From the cell containing the given text, extract its center point as (X, Y) coordinate. 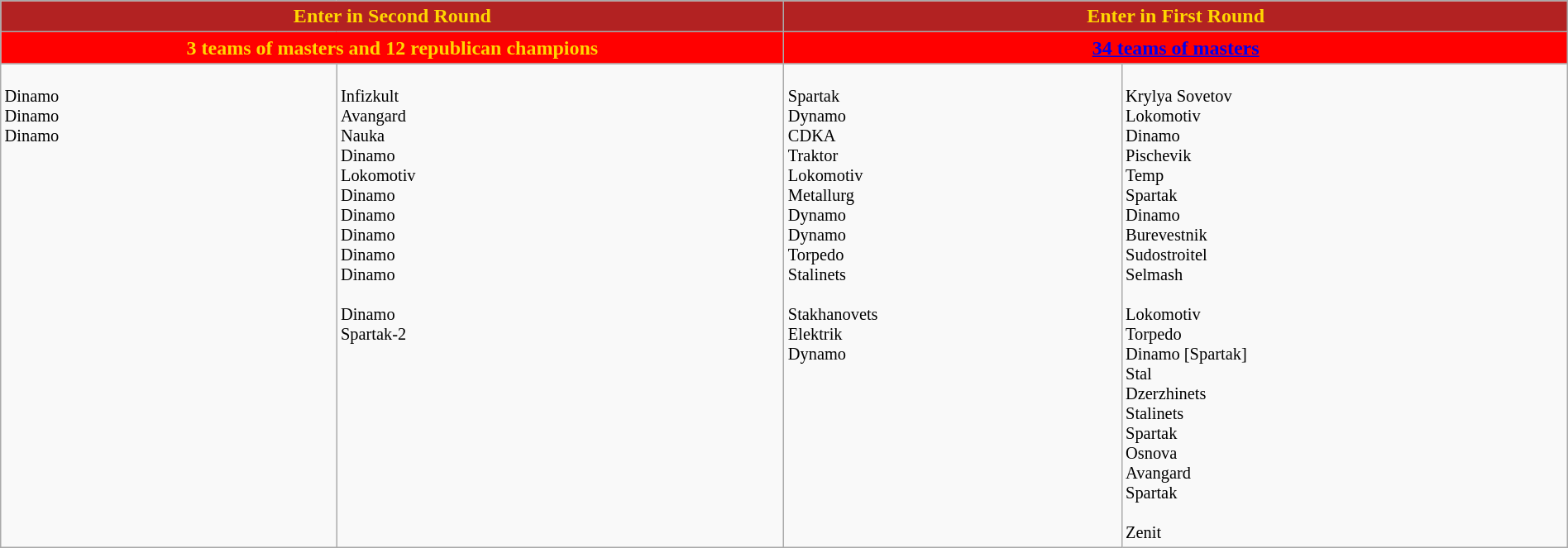
3 teams of masters and 12 republican champions (392, 48)
Dinamo Dinamo Dinamo (169, 306)
34 teams of masters (1176, 48)
Enter in First Round (1176, 17)
Spartak Dynamo CDKA Traktor Lokomotiv Metallurg Dynamo Dynamo Torpedo Stalinets Stakhanovets Elektrik Dynamo (953, 306)
Enter in Second Round (392, 17)
Infizkult Avangard Nauka Dinamo Lokomotiv Dinamo Dinamo Dinamo Dinamo Dinamo Dinamo Spartak-2 (561, 306)
